For the text-containing cell, return its midpoint in (X, Y) coordinate format. 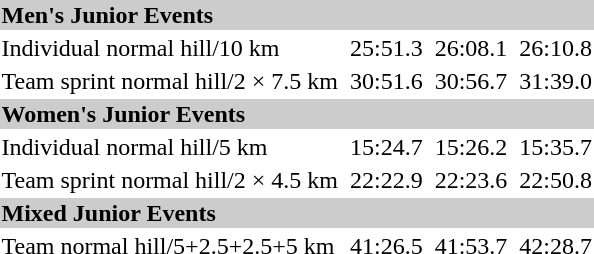
26:10.8 (556, 48)
22:23.6 (471, 180)
15:35.7 (556, 147)
31:39.0 (556, 81)
Men's Junior Events (297, 15)
Mixed Junior Events (297, 213)
15:24.7 (386, 147)
15:26.2 (471, 147)
Individual normal hill/5 km (170, 147)
30:51.6 (386, 81)
22:50.8 (556, 180)
Individual normal hill/10 km (170, 48)
Team sprint normal hill/2 × 7.5 km (170, 81)
22:22.9 (386, 180)
30:56.7 (471, 81)
Team sprint normal hill/2 × 4.5 km (170, 180)
26:08.1 (471, 48)
Women's Junior Events (297, 114)
25:51.3 (386, 48)
